Extract the [x, y] coordinate from the center of the cell holding the provided text.  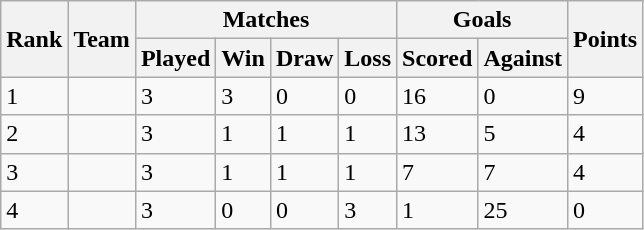
Points [606, 39]
Team [102, 39]
9 [606, 96]
16 [438, 96]
5 [523, 134]
13 [438, 134]
Goals [482, 20]
Played [175, 58]
Matches [266, 20]
Rank [34, 39]
Loss [368, 58]
2 [34, 134]
Scored [438, 58]
25 [523, 210]
Draw [304, 58]
Against [523, 58]
Win [244, 58]
